Find where the given text appears and provide that cell's center as (x, y) coordinate. 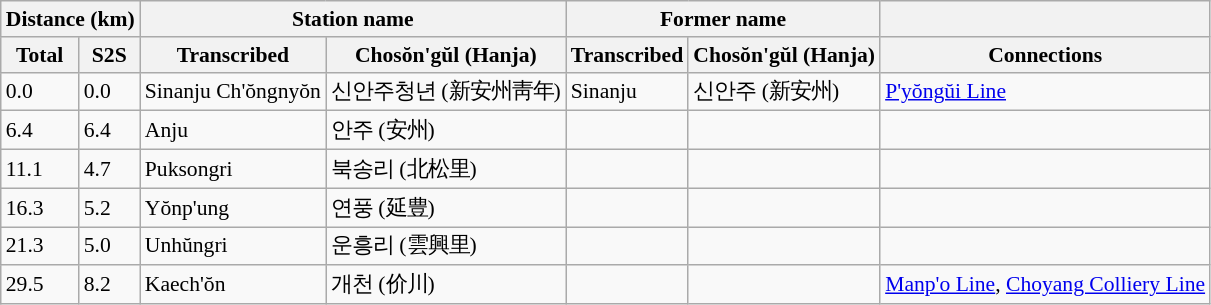
5.2 (110, 208)
Unhŭngri (233, 246)
16.3 (40, 208)
5.0 (110, 246)
Total (40, 55)
운흥리 (雲興里) (446, 246)
Anju (233, 130)
11.1 (40, 170)
북송리 (北松里) (446, 170)
Connections (1045, 55)
8.2 (110, 286)
안주 (安州) (446, 130)
Manp'o Line, Choyang Colliery Line (1045, 286)
Yŏnp'ung (233, 208)
Station name (353, 19)
Former name (723, 19)
Sinanju Ch'ŏngnyŏn (233, 92)
신안주청년 (新安州靑年) (446, 92)
4.7 (110, 170)
연풍 (延豊) (446, 208)
S2S (110, 55)
P'yŏngŭi Line (1045, 92)
Puksongri (233, 170)
21.3 (40, 246)
Kaech'ŏn (233, 286)
Sinanju (627, 92)
Distance (km) (70, 19)
개천 (价川) (446, 286)
29.5 (40, 286)
신안주 (新安州) (784, 92)
